Provide the [X, Y] coordinate of the cell's center where the given text is located.  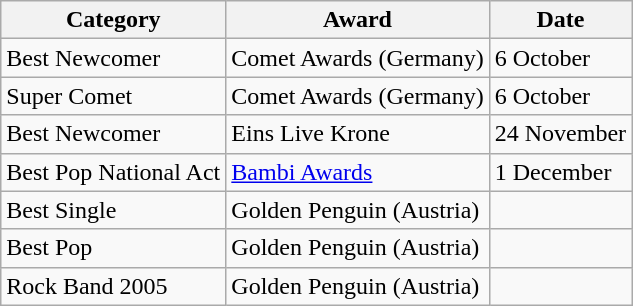
1 December [560, 172]
Super Comet [114, 96]
Award [358, 20]
Best Pop National Act [114, 172]
Best Single [114, 210]
Date [560, 20]
Bambi Awards [358, 172]
Rock Band 2005 [114, 286]
24 November [560, 134]
Eins Live Krone [358, 134]
Category [114, 20]
Best Pop [114, 248]
